Provide the (x, y) coordinate of the cell's center where the given text is located.  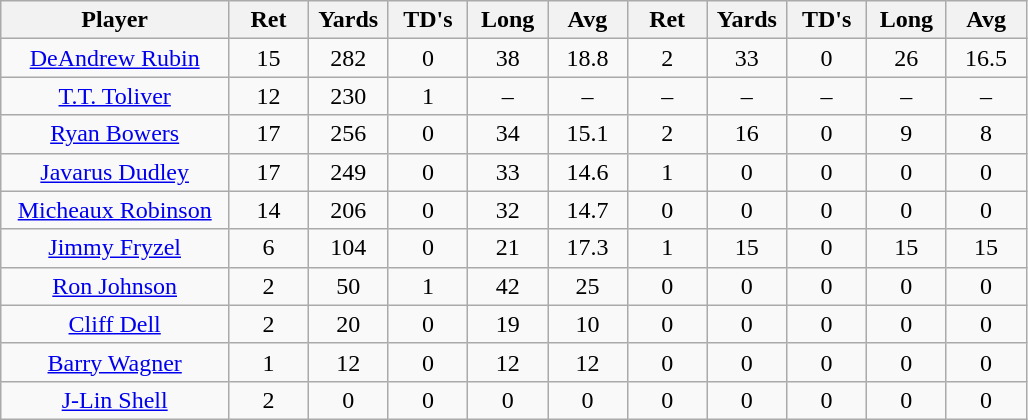
Ron Johnson (115, 286)
Javarus Dudley (115, 172)
14.6 (588, 172)
230 (348, 96)
25 (588, 286)
Player (115, 20)
42 (508, 286)
Barry Wagner (115, 362)
21 (508, 248)
18.8 (588, 58)
Ryan Bowers (115, 134)
T.T. Toliver (115, 96)
282 (348, 58)
10 (588, 324)
26 (906, 58)
20 (348, 324)
Jimmy Fryzel (115, 248)
8 (986, 134)
206 (348, 210)
Micheaux Robinson (115, 210)
38 (508, 58)
17.3 (588, 248)
Cliff Dell (115, 324)
249 (348, 172)
14 (269, 210)
16 (747, 134)
DeAndrew Rubin (115, 58)
19 (508, 324)
32 (508, 210)
14.7 (588, 210)
256 (348, 134)
34 (508, 134)
50 (348, 286)
104 (348, 248)
9 (906, 134)
6 (269, 248)
15.1 (588, 134)
J-Lin Shell (115, 400)
16.5 (986, 58)
